For the text-containing cell, return its midpoint in (X, Y) coordinate format. 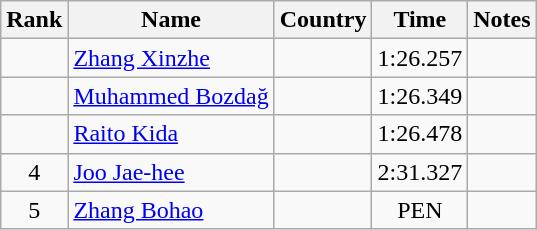
Time (420, 20)
Rank (34, 20)
2:31.327 (420, 172)
1:26.257 (420, 58)
1:26.349 (420, 96)
Notes (502, 20)
Country (323, 20)
Muhammed Bozdağ (171, 96)
Joo Jae-hee (171, 172)
4 (34, 172)
Zhang Xinzhe (171, 58)
Name (171, 20)
1:26.478 (420, 134)
5 (34, 210)
Zhang Bohao (171, 210)
PEN (420, 210)
Raito Kida (171, 134)
